Capture the cell that displays the provided text and extract its [x, y] central coordinate. 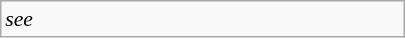
see [202, 19]
